Extract the [x, y] coordinate from the center of the cell holding the provided text.  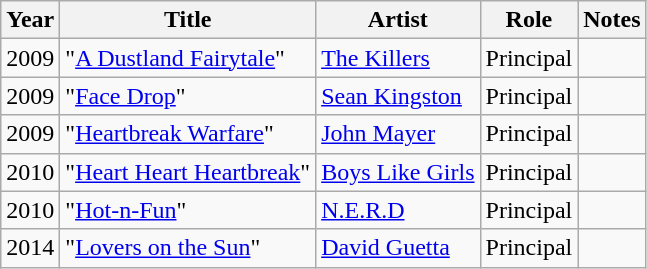
"Lovers on the Sun" [188, 248]
David Guetta [398, 248]
Sean Kingston [398, 96]
"Heartbreak Warfare" [188, 134]
Artist [398, 20]
"Face Drop" [188, 96]
"Hot-n-Fun" [188, 210]
Notes [612, 20]
Boys Like Girls [398, 172]
John Mayer [398, 134]
"Heart Heart Heartbreak" [188, 172]
N.E.R.D [398, 210]
2014 [30, 248]
"A Dustland Fairytale" [188, 58]
The Killers [398, 58]
Role [529, 20]
Title [188, 20]
Year [30, 20]
